Determine the (X, Y) coordinate at the center of the cell enclosing the given text.  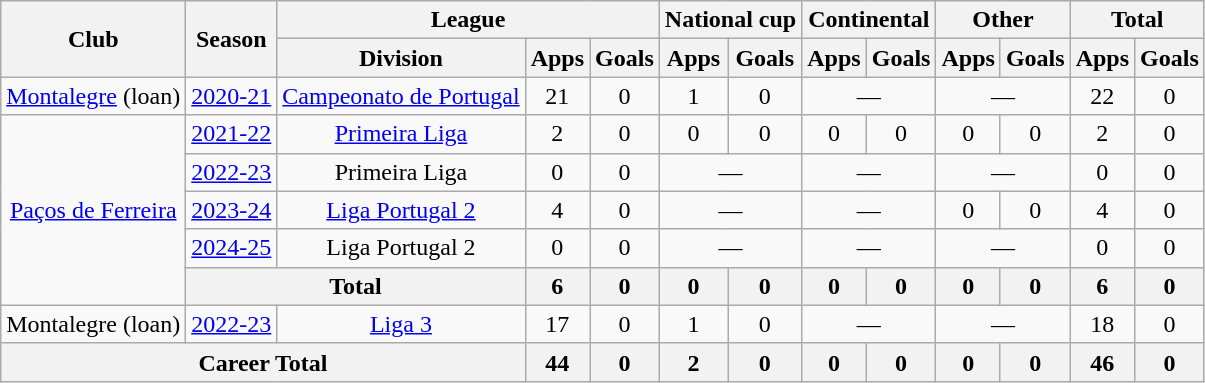
46 (1102, 362)
Career Total (263, 362)
17 (557, 324)
Continental (869, 20)
Paços de Ferreira (94, 210)
Liga 3 (401, 324)
44 (557, 362)
League (468, 20)
National cup (730, 20)
22 (1102, 96)
18 (1102, 324)
Campeonato de Portugal (401, 96)
2023-24 (232, 210)
Division (401, 58)
Club (94, 39)
2024-25 (232, 248)
Season (232, 39)
2021-22 (232, 134)
21 (557, 96)
2020-21 (232, 96)
Other (1003, 20)
